For the text-containing cell, return its midpoint in [X, Y] coordinate format. 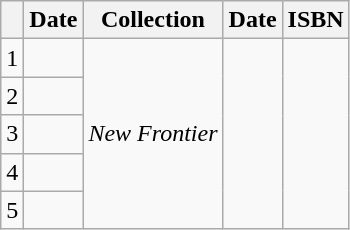
1 [12, 58]
Collection [153, 20]
4 [12, 172]
3 [12, 134]
2 [12, 96]
5 [12, 210]
ISBN [316, 20]
New Frontier [153, 134]
